Return the [x, y] coordinate for the center point of the cell that contains the specified text.  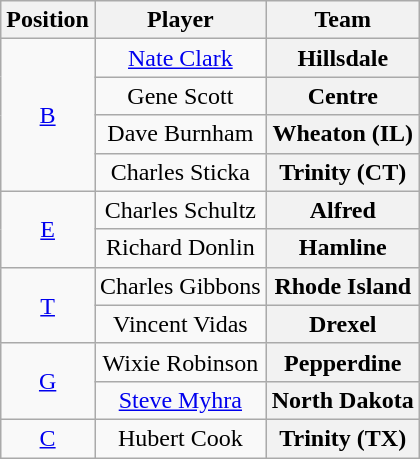
Rhode Island [342, 286]
Hillsdale [342, 58]
Gene Scott [180, 96]
B [48, 115]
Drexel [342, 324]
Pepperdine [342, 362]
Dave Burnham [180, 134]
North Dakota [342, 400]
Hamline [342, 248]
Position [48, 20]
C [48, 438]
Wheaton (IL) [342, 134]
E [48, 229]
Centre [342, 96]
Team [342, 20]
Steve Myhra [180, 400]
T [48, 305]
G [48, 381]
Hubert Cook [180, 438]
Charles Sticka [180, 172]
Wixie Robinson [180, 362]
Charles Schultz [180, 210]
Trinity (TX) [342, 438]
Richard Donlin [180, 248]
Vincent Vidas [180, 324]
Charles Gibbons [180, 286]
Trinity (CT) [342, 172]
Alfred [342, 210]
Nate Clark [180, 58]
Player [180, 20]
